Search for the cell housing the specified text and yield its (X, Y) center coordinate. 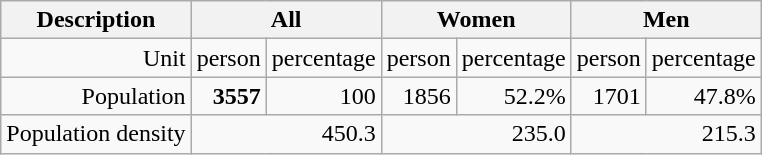
Women (476, 20)
47.8% (704, 96)
450.3 (286, 134)
1856 (418, 96)
Men (666, 20)
1701 (608, 96)
Unit (96, 58)
3557 (228, 96)
Population density (96, 134)
Description (96, 20)
52.2% (514, 96)
235.0 (476, 134)
Population (96, 96)
215.3 (666, 134)
All (286, 20)
100 (324, 96)
